Return the [x, y] coordinate for the center point of the cell that contains the specified text.  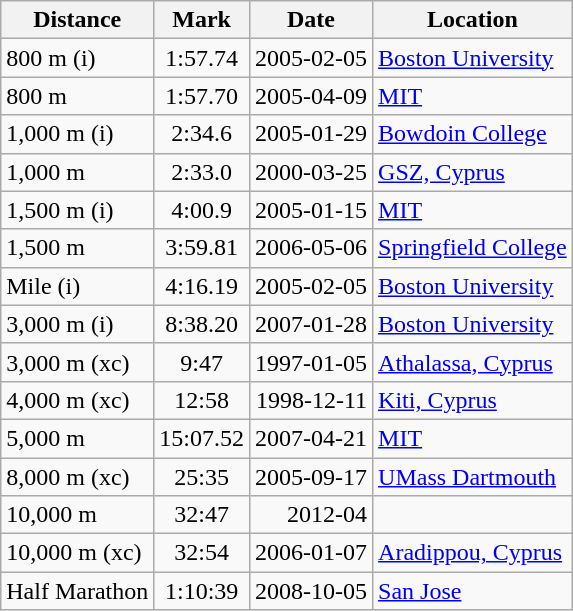
1998-12-11 [312, 400]
1:57.74 [202, 58]
1,000 m (i) [78, 134]
25:35 [202, 477]
1997-01-05 [312, 362]
2:34.6 [202, 134]
1,000 m [78, 172]
4:00.9 [202, 210]
Kiti, Cyprus [473, 400]
1:10:39 [202, 591]
Distance [78, 20]
2006-01-07 [312, 553]
3:59.81 [202, 248]
1,500 m [78, 248]
GSZ, Cyprus [473, 172]
2005-01-29 [312, 134]
3,000 m (i) [78, 324]
2007-01-28 [312, 324]
Athalassa, Cyprus [473, 362]
10,000 m (xc) [78, 553]
2006-05-06 [312, 248]
Mark [202, 20]
1:57.70 [202, 96]
Springfield College [473, 248]
8,000 m (xc) [78, 477]
2005-04-09 [312, 96]
10,000 m [78, 515]
800 m [78, 96]
2:33.0 [202, 172]
Half Marathon [78, 591]
Aradippou, Cyprus [473, 553]
San Jose [473, 591]
3,000 m (xc) [78, 362]
2005-01-15 [312, 210]
15:07.52 [202, 438]
4,000 m (xc) [78, 400]
2007-04-21 [312, 438]
5,000 m [78, 438]
Location [473, 20]
9:47 [202, 362]
2008-10-05 [312, 591]
2005-09-17 [312, 477]
Mile (i) [78, 286]
Date [312, 20]
12:58 [202, 400]
800 m (i) [78, 58]
32:47 [202, 515]
2000-03-25 [312, 172]
Bowdoin College [473, 134]
1,500 m (i) [78, 210]
2012-04 [312, 515]
4:16.19 [202, 286]
32:54 [202, 553]
UMass Dartmouth [473, 477]
8:38.20 [202, 324]
